Find where the given text appears and provide that cell's center as [X, Y] coordinate. 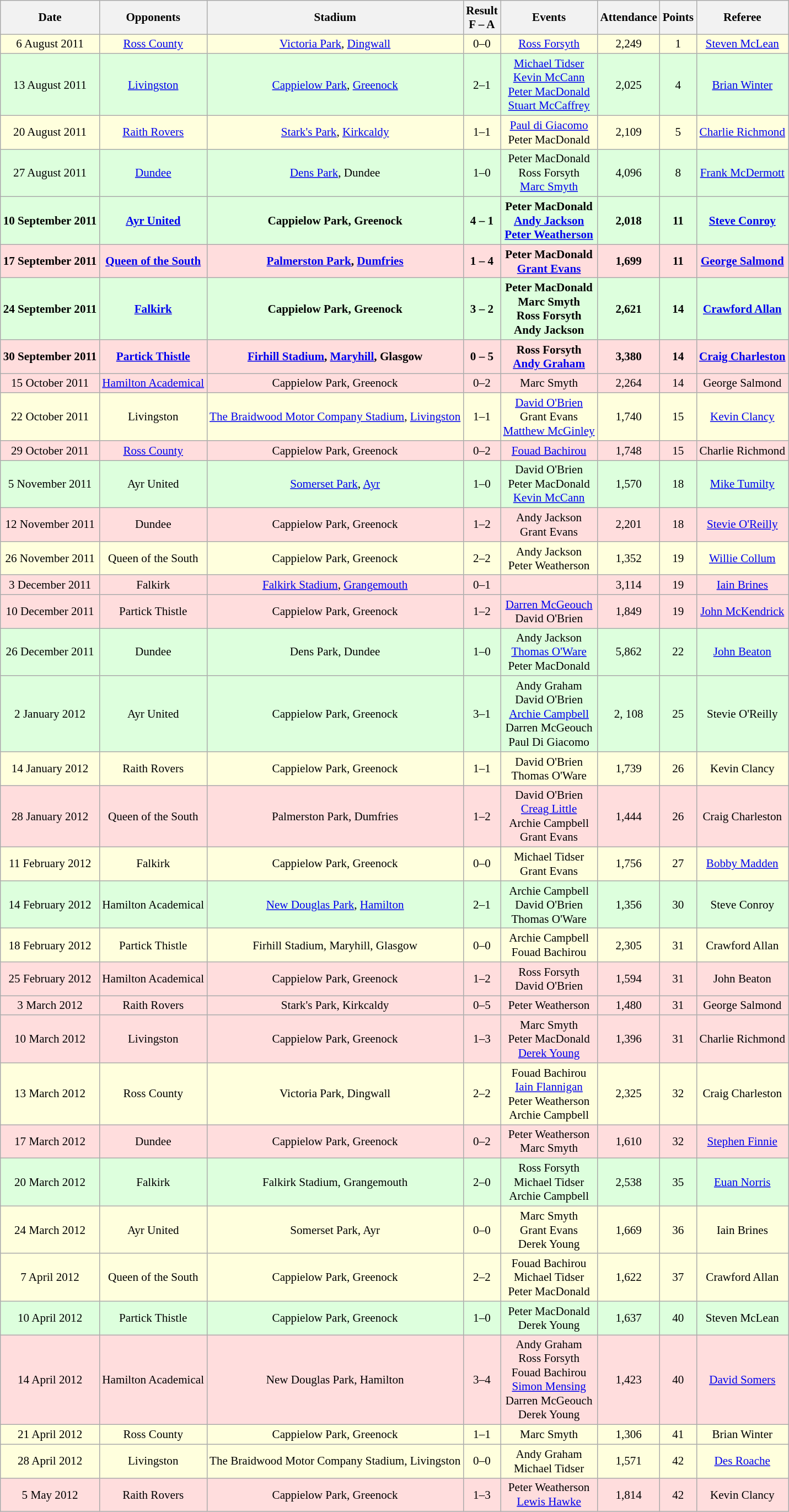
1,570 [629, 484]
David O'Brien Creag Little Archie Campbell Grant Evans [549, 816]
Stadium [335, 18]
1,849 [629, 611]
Stephen Finnie [742, 1142]
37 [678, 1277]
25 February 2012 [50, 979]
Ross Forsyth Andy Graham [549, 356]
15 October 2011 [50, 383]
Ross Forsyth [549, 44]
1 – 4 [482, 261]
10 April 2012 [50, 1318]
1,306 [629, 1434]
1,594 [629, 979]
13 March 2012 [50, 1094]
1,444 [629, 816]
1,480 [629, 1005]
John McKendrick [742, 611]
2,025 [629, 84]
11 February 2012 [50, 864]
2,305 [629, 945]
27 August 2011 [50, 173]
Frank McDermott [742, 173]
2, 108 [629, 714]
1,748 [629, 450]
12 November 2011 [50, 525]
0 – 5 [482, 356]
1,423 [629, 1380]
2,109 [629, 132]
2 January 2012 [50, 714]
24 March 2012 [50, 1230]
1,756 [629, 864]
1,396 [629, 1039]
Referee [742, 18]
Euan Norris [742, 1182]
6 August 2011 [50, 44]
Peter MacDonald Grant Evans [549, 261]
Attendance [629, 18]
David O'Brien Thomas O'Ware [549, 769]
26 November 2011 [50, 558]
24 September 2011 [50, 309]
Fouad Bachirou Iain Flannigan Peter Weatherson Archie Campbell [549, 1094]
3–1 [482, 714]
3,114 [629, 585]
30 [678, 904]
17 March 2012 [50, 1142]
10 September 2011 [50, 221]
14 February 2012 [50, 904]
Mike Tumilty [742, 484]
1 [678, 44]
28 January 2012 [50, 816]
1,739 [629, 769]
5 [678, 132]
1,637 [629, 1318]
1,622 [629, 1277]
Paul di Giacomo Peter MacDonald [549, 132]
25 [678, 714]
1,356 [629, 904]
Archie Campbell Fouad Bachirou [549, 945]
5 May 2012 [50, 1495]
7 April 2012 [50, 1277]
Peter MacDonald Derek Young [549, 1318]
3 December 2011 [50, 585]
8 [678, 173]
Marc Smyth Peter MacDonald Derek Young [549, 1039]
3 – 2 [482, 309]
4 – 1 [482, 221]
4,096 [629, 173]
5,862 [629, 652]
Points [678, 18]
Andy Jackson Grant Evans [549, 525]
Bobby Madden [742, 864]
Michael Tidser Grant Evans [549, 864]
21 April 2012 [50, 1434]
Events [549, 18]
Marc Smyth Grant Evans Derek Young [549, 1230]
David O'Brien Peter MacDonald Kevin McCann [549, 484]
2,201 [629, 525]
2,264 [629, 383]
Peter MacDonald Marc Smyth Ross Forsyth Andy Jackson [549, 309]
26 December 2011 [50, 652]
2,325 [629, 1094]
22 October 2011 [50, 416]
1,814 [629, 1495]
14 April 2012 [50, 1380]
30 September 2011 [50, 356]
20 March 2012 [50, 1182]
20 August 2011 [50, 132]
Peter MacDonald Andy Jackson Peter Weatherson [549, 221]
Opponents [153, 18]
1,699 [629, 261]
1,571 [629, 1461]
Fouad Bachirou Michael Tidser Peter MacDonald [549, 1277]
3,380 [629, 356]
2,621 [629, 309]
0–1 [482, 585]
Andy Graham Michael Tidser [549, 1461]
Michael Tidser Kevin McCann Peter MacDonald Stuart McCaffrey [549, 84]
22 [678, 652]
Archie Campbell David O'Brien Thomas O'Ware [549, 904]
35 [678, 1182]
41 [678, 1434]
5 November 2011 [50, 484]
2,538 [629, 1182]
1,610 [629, 1142]
28 April 2012 [50, 1461]
3 March 2012 [50, 1005]
1,740 [629, 416]
3–4 [482, 1380]
17 September 2011 [50, 261]
Darren McGeouch David O'Brien [549, 611]
Result F – A [482, 18]
10 December 2011 [50, 611]
Andy Graham Ross Forsyth Fouad Bachirou Simon Mensing Darren McGeouch Derek Young [549, 1380]
Peter Weatherson [549, 1005]
David O'Brien Grant Evans Matthew McGinley [549, 416]
Peter Weatherson Marc Smyth [549, 1142]
29 October 2011 [50, 450]
13 August 2011 [50, 84]
Fouad Bachirou [549, 450]
2–0 [482, 1182]
2,018 [629, 221]
1,669 [629, 1230]
Ross Forsyth David O'Brien [549, 979]
0–5 [482, 1005]
Andy Jackson Thomas O'Ware Peter MacDonald [549, 652]
14 January 2012 [50, 769]
2,249 [629, 44]
1,352 [629, 558]
Peter MacDonald Ross Forsyth Marc Smyth [549, 173]
Ross Forsyth Michael Tidser Archie Campbell [549, 1182]
Date [50, 18]
4 [678, 84]
Willie Collum [742, 558]
10 March 2012 [50, 1039]
David Somers [742, 1380]
Des Roache [742, 1461]
Andy Graham David O'Brien Archie Campbell Darren McGeouch Paul Di Giacomo [549, 714]
36 [678, 1230]
18 February 2012 [50, 945]
Andy Jackson Peter Weatherson [549, 558]
Peter Weatherson Lewis Hawke [549, 1495]
27 [678, 864]
